Locate the cell with the specified text and output its [x, y] center coordinate. 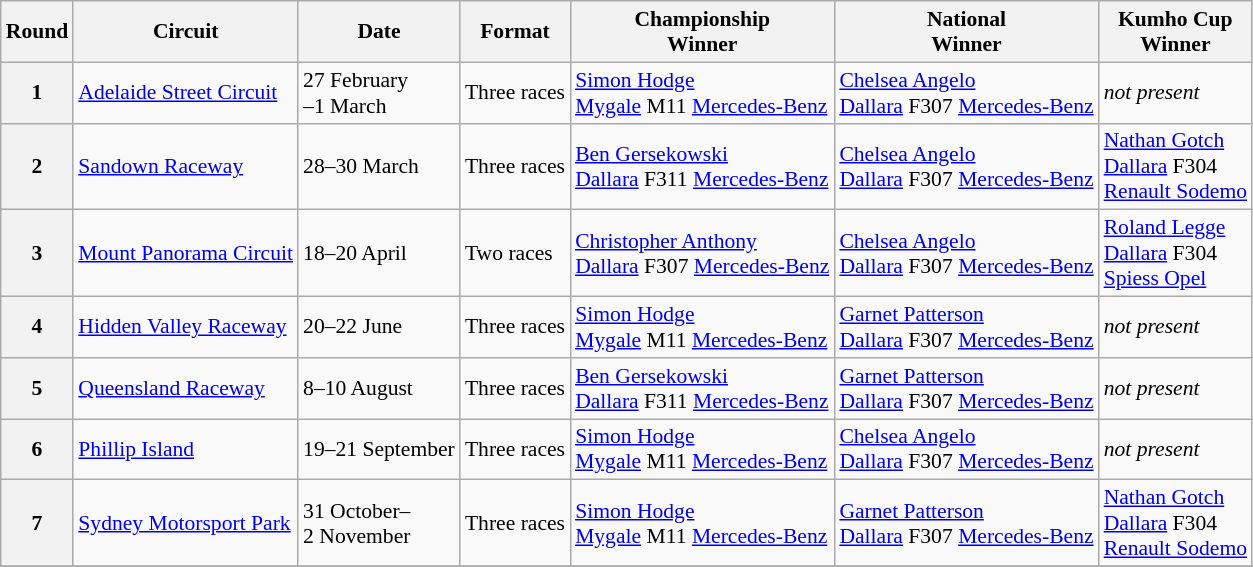
18–20 April [379, 254]
Christopher AnthonyDallara F307 Mercedes-Benz [702, 254]
Mount Panorama Circuit [186, 254]
5 [38, 388]
Sydney Motorsport Park [186, 524]
19–21 September [379, 450]
Date [379, 32]
Hidden Valley Raceway [186, 328]
Two races [515, 254]
Sandown Raceway [186, 166]
Round [38, 32]
Roland LeggeDallara F304Spiess Opel [1176, 254]
Phillip Island [186, 450]
Circuit [186, 32]
Format [515, 32]
3 [38, 254]
2 [38, 166]
27 February–1 March [379, 92]
8–10 August [379, 388]
Championship Winner [702, 32]
6 [38, 450]
Adelaide Street Circuit [186, 92]
National Winner [966, 32]
Kumho Cup Winner [1176, 32]
4 [38, 328]
Queensland Raceway [186, 388]
28–30 March [379, 166]
31 October–2 November [379, 524]
1 [38, 92]
7 [38, 524]
20–22 June [379, 328]
